Scan for the cell matching the given text and deliver its (X, Y) coordinate at center. 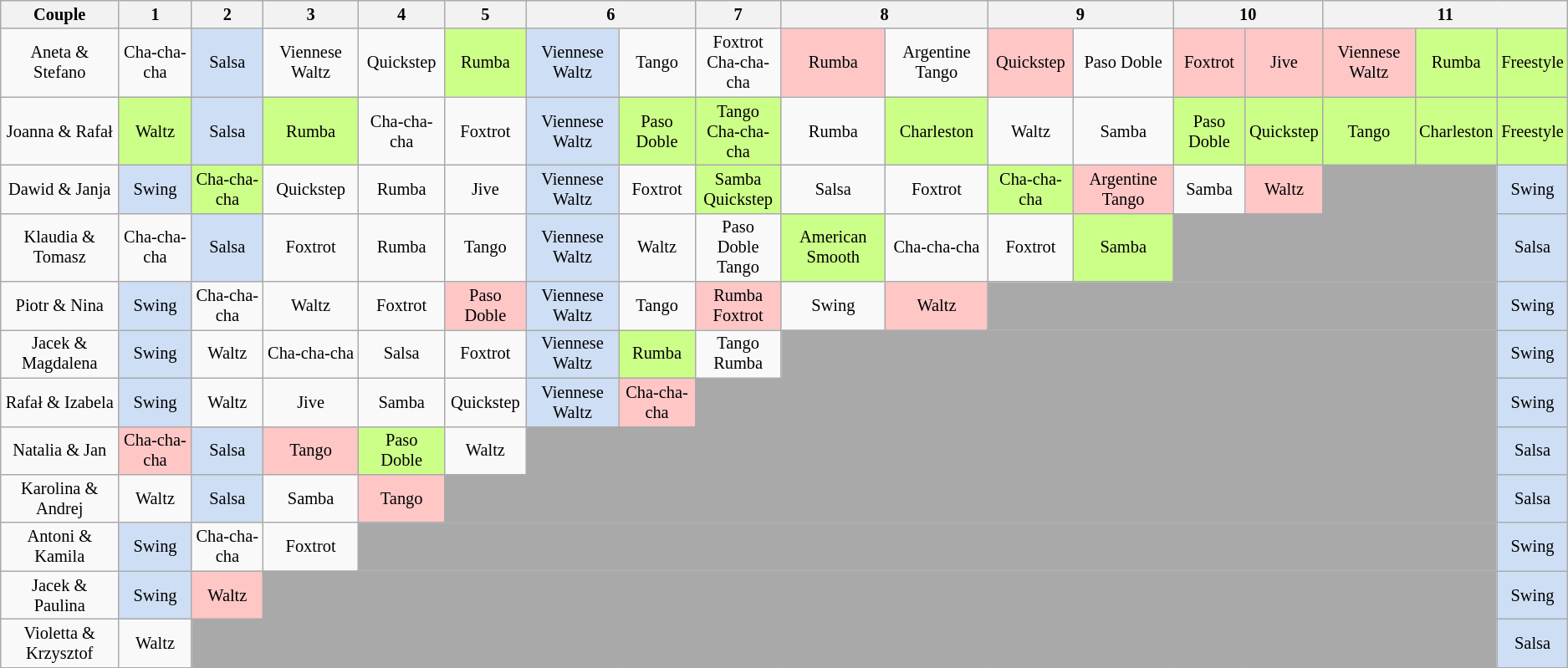
Jacek & Paulina (60, 595)
10 (1248, 14)
9 (1080, 14)
Karolina & Andrej (60, 498)
TangoCha-cha-cha (738, 131)
11 (1445, 14)
TangoRumba (738, 354)
Jacek & Magdalena (60, 354)
Rafał & Izabela (60, 402)
7 (738, 14)
American Smooth (833, 247)
SambaQuickstep (738, 189)
Natalia & Jan (60, 451)
1 (156, 14)
2 (227, 14)
FoxtrotCha-cha-cha (738, 63)
3 (310, 14)
Antoni & Kamila (60, 547)
Klaudia & Tomasz (60, 247)
Joanna & Rafał (60, 131)
Paso DobleTango (738, 247)
6 (610, 14)
Piotr & Nina (60, 306)
Aneta & Stefano (60, 63)
Couple (60, 14)
8 (885, 14)
RumbaFoxtrot (738, 306)
4 (401, 14)
5 (485, 14)
Dawid & Janja (60, 189)
Violetta & Krzysztof (60, 643)
